Provide the [x, y] coordinate of the cell's center where the given text is located.  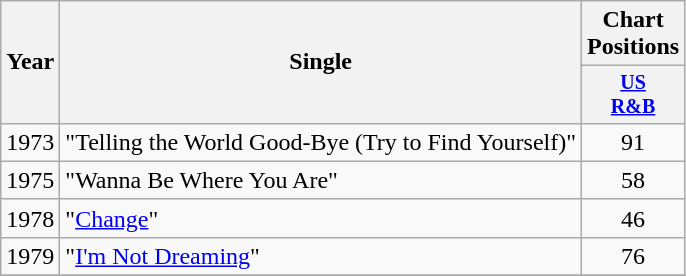
"Change" [321, 218]
46 [634, 218]
1973 [30, 142]
Chart Positions [634, 34]
1978 [30, 218]
"Telling the World Good-Bye (Try to Find Yourself)" [321, 142]
Single [321, 62]
USR&B [634, 94]
91 [634, 142]
58 [634, 180]
"I'm Not Dreaming" [321, 256]
1975 [30, 180]
Year [30, 62]
"Wanna Be Where You Are" [321, 180]
76 [634, 256]
1979 [30, 256]
